Search for the cell housing the specified text and yield its (X, Y) center coordinate. 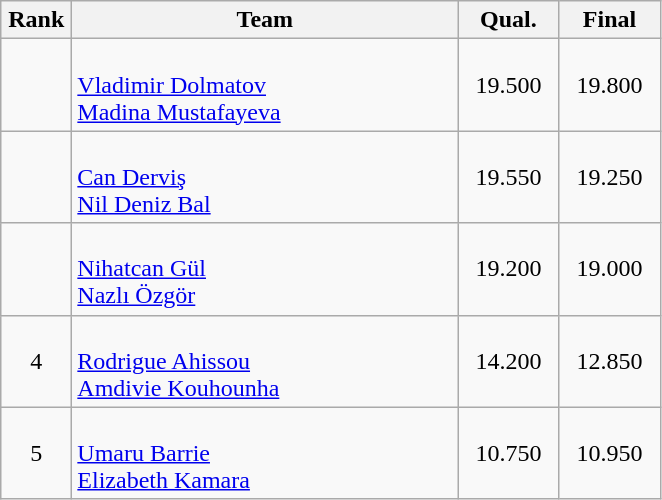
19.250 (610, 177)
12.850 (610, 361)
Umaru BarrieElizabeth Kamara (265, 453)
Rodrigue AhissouAmdivie Kouhounha (265, 361)
10.750 (508, 453)
19.500 (508, 85)
Can DervişNil Deniz Bal (265, 177)
Qual. (508, 20)
Team (265, 20)
4 (36, 361)
5 (36, 453)
14.200 (508, 361)
19.550 (508, 177)
Nihatcan GülNazlı Özgör (265, 269)
19.000 (610, 269)
19.200 (508, 269)
Vladimir DolmatovMadina Mustafayeva (265, 85)
Final (610, 20)
19.800 (610, 85)
10.950 (610, 453)
Rank (36, 20)
